Extract the [X, Y] coordinate from the center of the cell holding the provided text.  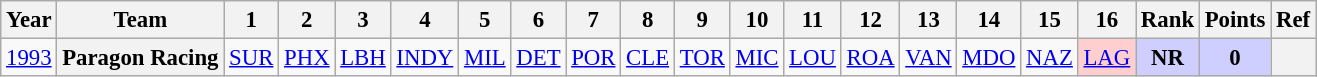
13 [928, 20]
10 [757, 20]
Ref [1294, 20]
Paragon Racing [140, 58]
14 [989, 20]
MIC [757, 58]
LOU [812, 58]
NAZ [1050, 58]
DET [538, 58]
CLE [648, 58]
Team [140, 20]
MIL [485, 58]
Rank [1168, 20]
16 [1106, 20]
8 [648, 20]
15 [1050, 20]
11 [812, 20]
NR [1168, 58]
INDY [425, 58]
PHX [307, 58]
POR [594, 58]
VAN [928, 58]
5 [485, 20]
LBH [363, 58]
3 [363, 20]
Points [1234, 20]
9 [702, 20]
7 [594, 20]
12 [870, 20]
6 [538, 20]
ROA [870, 58]
SUR [252, 58]
LAG [1106, 58]
MDO [989, 58]
1993 [29, 58]
4 [425, 20]
0 [1234, 58]
1 [252, 20]
TOR [702, 58]
2 [307, 20]
Year [29, 20]
